Determine the [X, Y] coordinate at the center of the cell enclosing the given text.  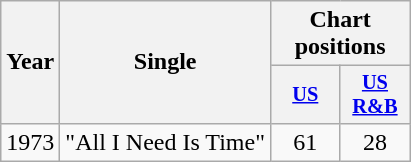
1973 [30, 142]
US [305, 95]
Chart positions [340, 34]
28 [375, 142]
US R&B [375, 95]
"All I Need Is Time" [166, 142]
Single [166, 62]
61 [305, 142]
Year [30, 62]
